Pinpoint the cell where the given text exists, returning its (x, y) midpoint coordinate. 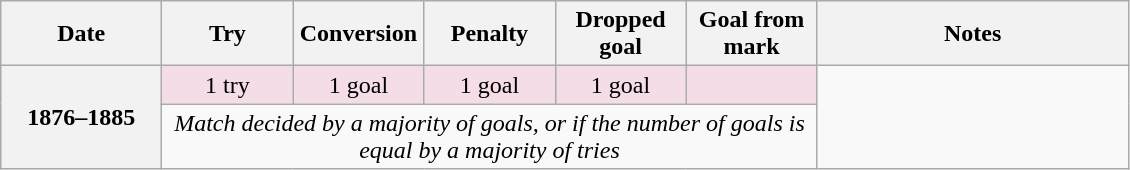
1876–1885 (82, 118)
Dropped goal (620, 34)
Notes (972, 34)
1 try (228, 85)
Conversion (358, 34)
Penalty (490, 34)
Date (82, 34)
Goal from mark (752, 34)
Match decided by a majority of goals, or if the number of goals is equal by a majority of tries (490, 136)
Try (228, 34)
